Identify which cell holds the provided text, then report its [X, Y] central coordinate. 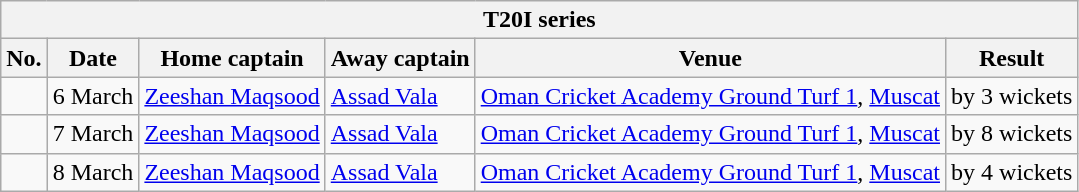
Date [93, 58]
by 4 wickets [1012, 172]
8 March [93, 172]
No. [24, 58]
7 March [93, 134]
Venue [710, 58]
by 8 wickets [1012, 134]
Away captain [400, 58]
Home captain [232, 58]
by 3 wickets [1012, 96]
Result [1012, 58]
6 March [93, 96]
T20I series [540, 20]
